Return the [X, Y] coordinate for the center point of the cell that contains the specified text.  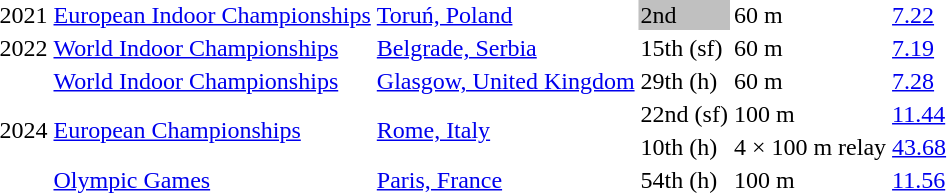
European Championships [212, 130]
15th (sf) [684, 48]
2nd [684, 15]
Belgrade, Serbia [506, 48]
100 m [810, 114]
Toruń, Poland [506, 15]
4 × 100 m relay [810, 147]
European Indoor Championships [212, 15]
29th (h) [684, 81]
Glasgow, United Kingdom [506, 81]
10th (h) [684, 147]
Rome, Italy [506, 130]
22nd (sf) [684, 114]
